Search for the cell housing the specified text and yield its [X, Y] center coordinate. 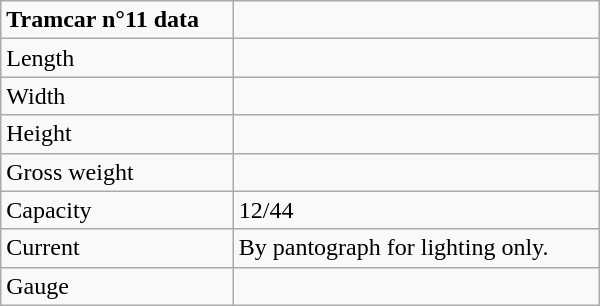
Length [117, 58]
Gross weight [117, 172]
12/44 [416, 210]
Capacity [117, 210]
Width [117, 96]
Height [117, 134]
By pantograph for lighting only. [416, 248]
Current [117, 248]
Tramcar n°11 data [117, 20]
Gauge [117, 286]
